Provide the [x, y] coordinate of the cell's center where the given text is located.  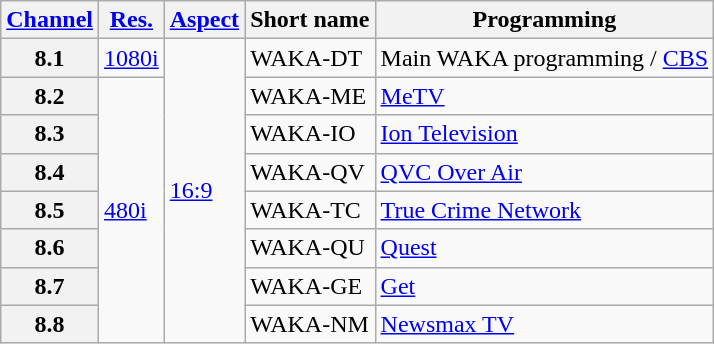
Channel [50, 20]
16:9 [204, 191]
WAKA-DT [310, 58]
Get [544, 286]
Quest [544, 248]
Main WAKA programming / CBS [544, 58]
WAKA-IO [310, 134]
480i [132, 210]
Aspect [204, 20]
8.5 [50, 210]
8.3 [50, 134]
Programming [544, 20]
MeTV [544, 96]
True Crime Network [544, 210]
Res. [132, 20]
8.7 [50, 286]
8.1 [50, 58]
8.4 [50, 172]
WAKA-TC [310, 210]
WAKA-QU [310, 248]
8.8 [50, 324]
Newsmax TV [544, 324]
QVC Over Air [544, 172]
WAKA-NM [310, 324]
WAKA-ME [310, 96]
Short name [310, 20]
Ion Television [544, 134]
8.2 [50, 96]
1080i [132, 58]
8.6 [50, 248]
WAKA-QV [310, 172]
WAKA-GE [310, 286]
